Return the (x, y) coordinate for the center point of the cell that contains the specified text.  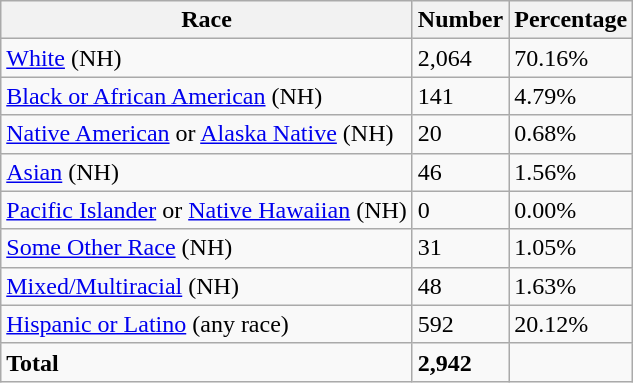
31 (460, 248)
Total (207, 362)
Native American or Alaska Native (NH) (207, 134)
Mixed/Multiracial (NH) (207, 286)
141 (460, 96)
Black or African American (NH) (207, 96)
Hispanic or Latino (any race) (207, 324)
1.56% (571, 172)
1.63% (571, 286)
Some Other Race (NH) (207, 248)
White (NH) (207, 58)
2,942 (460, 362)
0.00% (571, 210)
48 (460, 286)
Number (460, 20)
2,064 (460, 58)
Pacific Islander or Native Hawaiian (NH) (207, 210)
Asian (NH) (207, 172)
20.12% (571, 324)
4.79% (571, 96)
1.05% (571, 248)
0 (460, 210)
20 (460, 134)
Percentage (571, 20)
0.68% (571, 134)
70.16% (571, 58)
592 (460, 324)
Race (207, 20)
46 (460, 172)
